Identify which cell holds the provided text, then report its [x, y] central coordinate. 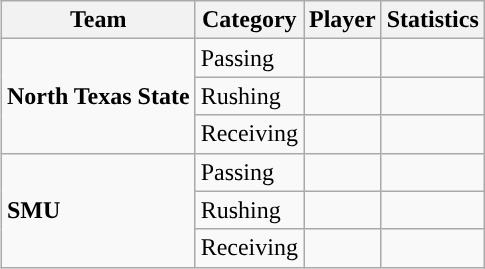
Statistics [432, 20]
North Texas State [98, 96]
Team [98, 20]
SMU [98, 210]
Category [249, 20]
Player [343, 20]
